From the cell containing the given text, extract its center point as (x, y) coordinate. 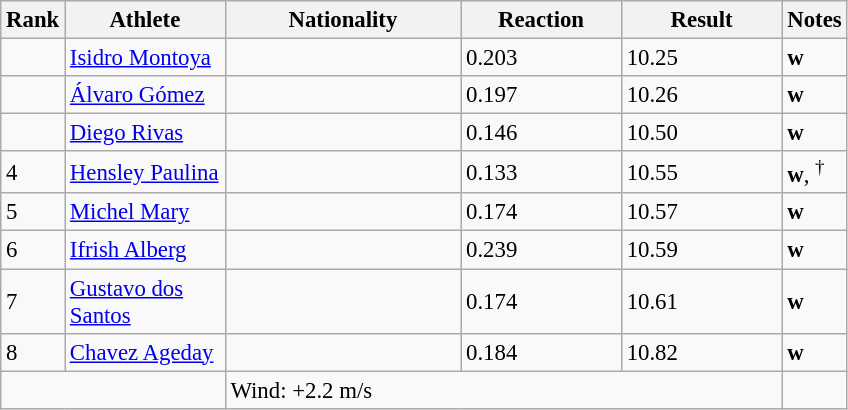
10.61 (702, 302)
0.239 (542, 250)
Diego Rivas (146, 133)
Álvaro Gómez (146, 95)
10.55 (702, 172)
Notes (814, 20)
Hensley Paulina (146, 172)
Wind: +2.2 m/s (504, 390)
10.26 (702, 95)
10.59 (702, 250)
Chavez Ageday (146, 352)
10.57 (702, 213)
0.133 (542, 172)
Result (702, 20)
Gustavo dos Santos (146, 302)
10.50 (702, 133)
10.82 (702, 352)
4 (33, 172)
Michel Mary (146, 213)
6 (33, 250)
0.184 (542, 352)
0.146 (542, 133)
7 (33, 302)
Rank (33, 20)
Ifrish Alberg (146, 250)
Isidro Montoya (146, 58)
10.25 (702, 58)
5 (33, 213)
8 (33, 352)
0.197 (542, 95)
Athlete (146, 20)
Nationality (343, 20)
0.203 (542, 58)
Reaction (542, 20)
w, † (814, 172)
